Detect which cell encompasses the target text, then output its [X, Y] center coordinate. 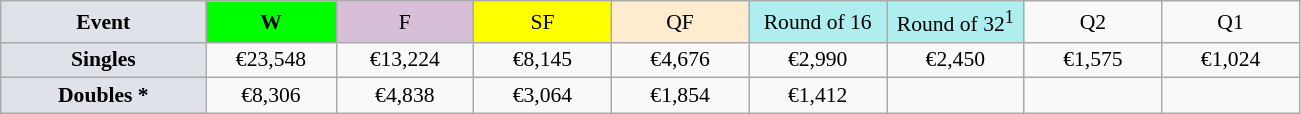
€23,548 [271, 60]
Q1 [1231, 22]
€1,412 [818, 96]
€8,145 [543, 60]
€8,306 [271, 96]
€1,854 [680, 96]
Q2 [1093, 22]
€4,676 [680, 60]
F [405, 22]
Round of 321 [955, 22]
Round of 16 [818, 22]
Singles [104, 60]
€4,838 [405, 96]
€1,024 [1231, 60]
€1,575 [1093, 60]
€13,224 [405, 60]
QF [680, 22]
€3,064 [543, 96]
W [271, 22]
SF [543, 22]
€2,990 [818, 60]
Event [104, 22]
€2,450 [955, 60]
Doubles * [104, 96]
